Pinpoint the cell where the given text exists, returning its (X, Y) midpoint coordinate. 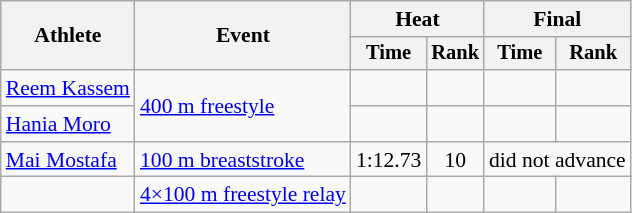
Mai Mostafa (68, 160)
4×100 m freestyle relay (243, 195)
Reem Kassem (68, 88)
did not advance (558, 160)
Final (558, 19)
Hania Moro (68, 124)
Event (243, 36)
1:12.73 (388, 160)
400 m freestyle (243, 106)
10 (455, 160)
Athlete (68, 36)
Heat (418, 19)
100 m breaststroke (243, 160)
